Extract the [x, y] coordinate from the center of the cell holding the provided text.  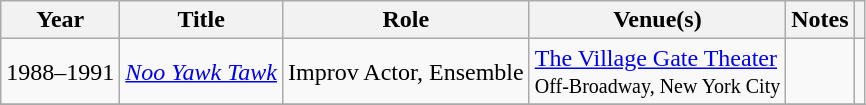
Role [406, 20]
Noo Yawk Tawk [202, 72]
The Village Gate Theater Off-Broadway, New York City [658, 72]
Title [202, 20]
Venue(s) [658, 20]
Notes [820, 20]
Improv Actor, Ensemble [406, 72]
Year [60, 20]
1988–1991 [60, 72]
